Search for the cell housing the specified text and yield its (x, y) center coordinate. 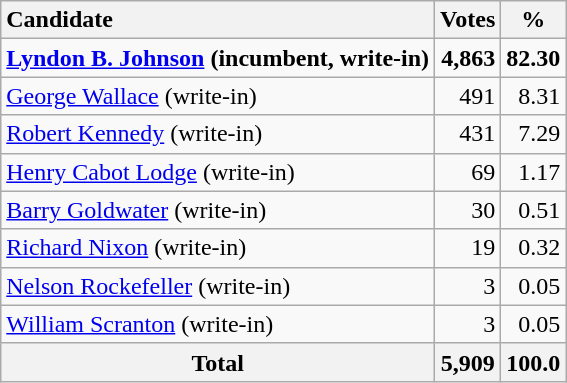
Barry Goldwater (write-in) (218, 210)
7.29 (534, 134)
Votes (468, 20)
Total (218, 362)
0.32 (534, 248)
4,863 (468, 58)
100.0 (534, 362)
% (534, 20)
Henry Cabot Lodge (write-in) (218, 172)
Robert Kennedy (write-in) (218, 134)
431 (468, 134)
Lyndon B. Johnson (incumbent, write-in) (218, 58)
8.31 (534, 96)
Richard Nixon (write-in) (218, 248)
82.30 (534, 58)
William Scranton (write-in) (218, 324)
0.51 (534, 210)
491 (468, 96)
Candidate (218, 20)
Nelson Rockefeller (write-in) (218, 286)
30 (468, 210)
5,909 (468, 362)
1.17 (534, 172)
69 (468, 172)
19 (468, 248)
George Wallace (write-in) (218, 96)
